Locate the cell with the specified text and output its [X, Y] center coordinate. 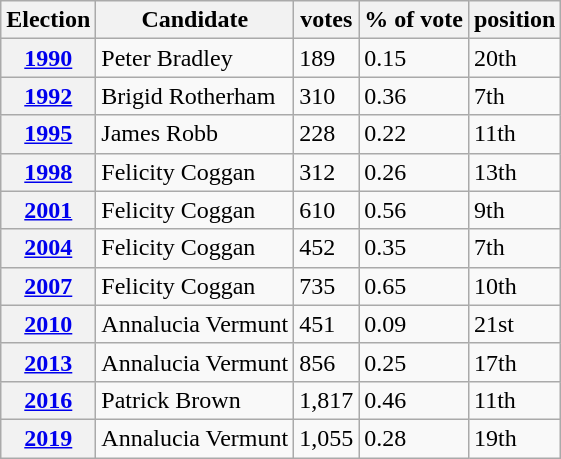
1992 [48, 96]
2007 [48, 286]
Peter Bradley [195, 58]
votes [326, 20]
0.25 [414, 362]
452 [326, 248]
20th [514, 58]
0.09 [414, 324]
0.65 [414, 286]
0.26 [414, 172]
2010 [48, 324]
17th [514, 362]
2004 [48, 248]
1995 [48, 134]
451 [326, 324]
0.35 [414, 248]
10th [514, 286]
1,055 [326, 438]
19th [514, 438]
1990 [48, 58]
0.28 [414, 438]
610 [326, 210]
13th [514, 172]
% of vote [414, 20]
21st [514, 324]
position [514, 20]
2019 [48, 438]
0.56 [414, 210]
James Robb [195, 134]
0.36 [414, 96]
228 [326, 134]
2016 [48, 400]
Election [48, 20]
0.15 [414, 58]
312 [326, 172]
856 [326, 362]
735 [326, 286]
Brigid Rotherham [195, 96]
0.46 [414, 400]
310 [326, 96]
0.22 [414, 134]
Candidate [195, 20]
189 [326, 58]
1998 [48, 172]
Patrick Brown [195, 400]
9th [514, 210]
1,817 [326, 400]
2001 [48, 210]
2013 [48, 362]
